Pinpoint the cell where the given text exists, returning its [x, y] midpoint coordinate. 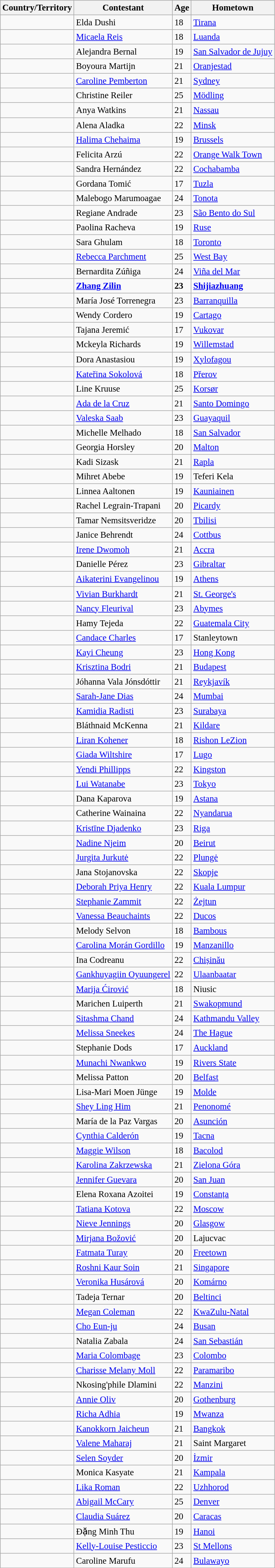
Beirut [233, 843]
Felicita Arzú [123, 154]
Nyandarua [233, 814]
Viña del Mar [233, 272]
Caroline Marufu [123, 1561]
Cartago [233, 315]
Kauniainen [233, 491]
Tbilisi [233, 521]
Đặng Minh Thu [123, 1531]
Candace Charles [123, 637]
Skopje [233, 872]
Sitashma Chand [123, 1019]
Brussels [233, 139]
Kamidia Radisti [123, 711]
Guayaquil [233, 418]
San Sebastián [233, 1341]
Swakopmund [233, 1004]
Bambous [233, 931]
Vanessa Beauchaints [123, 916]
Reykjavík [233, 682]
Rivers State [233, 1063]
Annie Oliv [123, 1399]
Singapore [233, 1268]
Asunción [233, 1121]
Mckeyla Richards [123, 345]
Paolina Racheva [123, 228]
Athens [233, 579]
Dana Kaparova [123, 799]
Jennifer Guevara [123, 1180]
Mihret Abebe [123, 477]
Shey Ling Him [123, 1106]
Richa Adhia [123, 1414]
Nadine Njeim [123, 843]
Chișinău [233, 960]
Elena Roxana Azoitei [123, 1194]
Sandra Hernández [123, 169]
Monica Kasyate [123, 1473]
São Bento do Sul [233, 213]
Georgia Horsley [123, 447]
Teferi Kela [233, 477]
San Juan [233, 1180]
Rebecca Parchment [123, 257]
Tadeja Ternar [123, 1297]
Ina Codreanu [123, 960]
Marija Ćirović [123, 989]
Tajana Jeremić [123, 330]
Kayi Cheung [123, 652]
Boyoura Martijn [123, 66]
Belfast [233, 1077]
Zielona Góra [233, 1165]
Carolina Morán Gordillo [123, 945]
Tamar Nemsitsveridze [123, 521]
Nkosing'phile Dlamini [123, 1385]
Maggie Wilson [123, 1150]
Orange Walk Town [233, 154]
Marichen Luiperth [123, 1004]
West Bay [233, 257]
Wendy Cordero [123, 315]
Uzhhorod [233, 1487]
Janice Behrendt [123, 535]
Nancy Fleurival [123, 608]
Vukovar [233, 330]
Budapest [233, 667]
Kathmandu Valley [233, 1019]
Tuzla [233, 184]
Nieve Jennings [123, 1224]
Gordana Tomić [123, 184]
Glasgow [233, 1224]
Vivian Burkhardt [123, 594]
Megan Coleman [123, 1312]
Hanoi [233, 1531]
Toronto [233, 242]
Melody Selvon [123, 931]
San Salvador de Jujuy [233, 52]
Sarah-Jane Dias [123, 696]
Tokyo [233, 784]
Manzini [233, 1385]
Constanța [233, 1194]
Halima Chehaima [123, 139]
Komárno [233, 1282]
Mwanza [233, 1414]
Giada Wiltshire [123, 755]
Barranquilla [233, 301]
Gankhuyagiin Oyuungerel [123, 975]
Malebogo Marumoagae [123, 198]
Roshni Kaur Soin [123, 1268]
Denver [233, 1502]
Přerov [233, 374]
Melissa Patton [123, 1077]
Regiane Andrade [123, 213]
Hometown [233, 8]
Jana Stojanovska [123, 872]
Mumbai [233, 696]
Tacna [233, 1136]
Charisse Melany Moll [123, 1370]
KwaZulu-Natal [233, 1312]
Sydney [233, 81]
Micaela Reis [123, 37]
Valene Maharaj [123, 1443]
Colombo [233, 1356]
St. George's [233, 594]
Bernardita Zúñiga [123, 272]
Astana [233, 799]
Natalia Zabala [123, 1341]
Selen Soyder [123, 1458]
Bacolod [233, 1150]
Surabaya [233, 711]
Accra [233, 550]
Auckland [233, 1048]
Gibraltar [233, 565]
Żejtun [233, 901]
Kelly-Louise Pesticcio [123, 1546]
Country/Territory [37, 8]
Anya Watkins [123, 110]
Tonota [233, 198]
Kuala Lumpur [233, 887]
Nassau [233, 110]
Kristīne Djadenko [123, 828]
Line Kruuse [123, 388]
María José Torrenegra [123, 301]
Caroline Pemberton [123, 81]
Christine Reiler [123, 95]
Caracas [233, 1517]
Bláthnaid McKenna [123, 726]
Malton [233, 447]
Gothenburg [233, 1399]
Korsør [233, 388]
Abymes [233, 608]
Veronika Husárová [123, 1282]
Lui Watanabe [123, 784]
Deborah Priya Henry [123, 887]
Cynthia Calderón [123, 1136]
Ada de la Cruz [123, 403]
Alejandra Bernal [123, 52]
Age [182, 8]
Munachi Nwankwo [123, 1063]
Kampala [233, 1473]
Cochabamba [233, 169]
Lajucvac [233, 1238]
Danielle Pérez [123, 565]
Alena Aladka [123, 125]
Moscow [233, 1209]
Stephanie Dods [123, 1048]
Liran Kohener [123, 740]
Santo Domingo [233, 403]
Valeska Saab [123, 418]
Mirjana Božović [123, 1238]
Lugo [233, 755]
Bangkok [233, 1429]
Hong Kong [233, 652]
Shijiazhuang [233, 286]
Manzanillo [233, 945]
Molde [233, 1092]
Claudia Suárez [123, 1517]
Tirana [233, 23]
Mödling [233, 95]
Paramaribo [233, 1370]
Melissa Sneekes [123, 1033]
Cho Eun-ju [123, 1326]
Yendi Phillipps [123, 770]
Michelle Melhado [123, 433]
Rachel Legrain-Trapani [123, 506]
Beltinci [233, 1297]
Ruse [233, 228]
Kadi Sizask [123, 462]
Contestant [123, 8]
Rishon LeZion [233, 740]
San Salvador [233, 433]
Linnea Aaltonen [123, 491]
Riga [233, 828]
Rapla [233, 462]
Krisztina Bodri [123, 667]
Saint Margaret [233, 1443]
Xylofagou [233, 359]
Sara Ghulam [123, 242]
Dora Anastasiou [123, 359]
Kingston [233, 770]
Ducos [233, 916]
Fatmata Turay [123, 1253]
Cottbus [233, 535]
Penonomé [233, 1106]
Lika Roman [123, 1487]
Picardy [233, 506]
Kildare [233, 726]
Maria Colombage [123, 1356]
İzmir [233, 1458]
Minsk [233, 125]
Aikaterini Evangelinou [123, 579]
Ulaanbaatar [233, 975]
Catherine Wainaina [123, 814]
Plungė [233, 857]
Willemstad [233, 345]
Abigail McCary [123, 1502]
Hamy Tejeda [123, 623]
Freetown [233, 1253]
Tatiana Kotova [123, 1209]
Lisa-Mari Moen Jünge [123, 1092]
St Mellons [233, 1546]
María de la Paz Vargas [123, 1121]
Zhang Zilin [123, 286]
Bulawayo [233, 1561]
Guatemala City [233, 623]
Jóhanna Vala Jónsdóttir [123, 682]
Kateřina Sokolová [123, 374]
Stanleytown [233, 637]
Luanda [233, 37]
Busan [233, 1326]
Kanokkorn Jaicheun [123, 1429]
Oranjestad [233, 66]
Stephanie Zammit [123, 901]
Irene Dwomoh [123, 550]
Jurgita Jurkutė [123, 857]
The Hague [233, 1033]
Karolina Zakrzewska [123, 1165]
Elda Dushi [123, 23]
Niusic [233, 989]
